Output the [X, Y] coordinate of the center of the cell containing the given text.  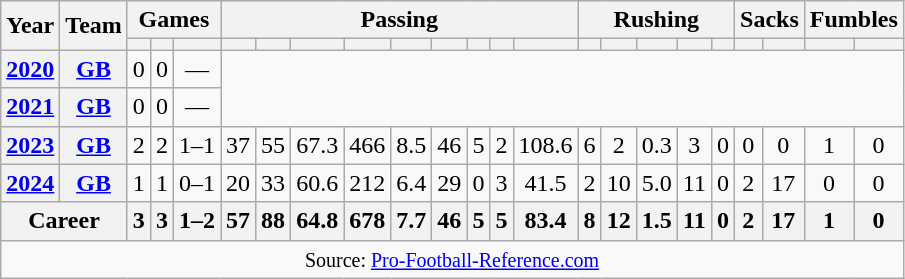
29 [450, 183]
Career [64, 221]
5.0 [656, 183]
60.6 [318, 183]
Team [94, 26]
Source: Pro-Football-Reference.com [452, 259]
83.4 [546, 221]
1–1 [196, 145]
6.4 [412, 183]
8 [590, 221]
0–1 [196, 183]
8.5 [412, 145]
55 [274, 145]
0.3 [656, 145]
Rushing [656, 20]
20 [238, 183]
41.5 [546, 183]
12 [618, 221]
1–2 [196, 221]
Fumbles [854, 20]
2021 [30, 107]
2020 [30, 69]
88 [274, 221]
10 [618, 183]
7.7 [412, 221]
37 [238, 145]
466 [368, 145]
Games [174, 20]
67.3 [318, 145]
33 [274, 183]
Passing [400, 20]
64.8 [318, 221]
2023 [30, 145]
2024 [30, 183]
678 [368, 221]
57 [238, 221]
6 [590, 145]
Year [30, 26]
108.6 [546, 145]
1.5 [656, 221]
212 [368, 183]
Sacks [770, 20]
